Identify which cell holds the provided text, then report its (X, Y) central coordinate. 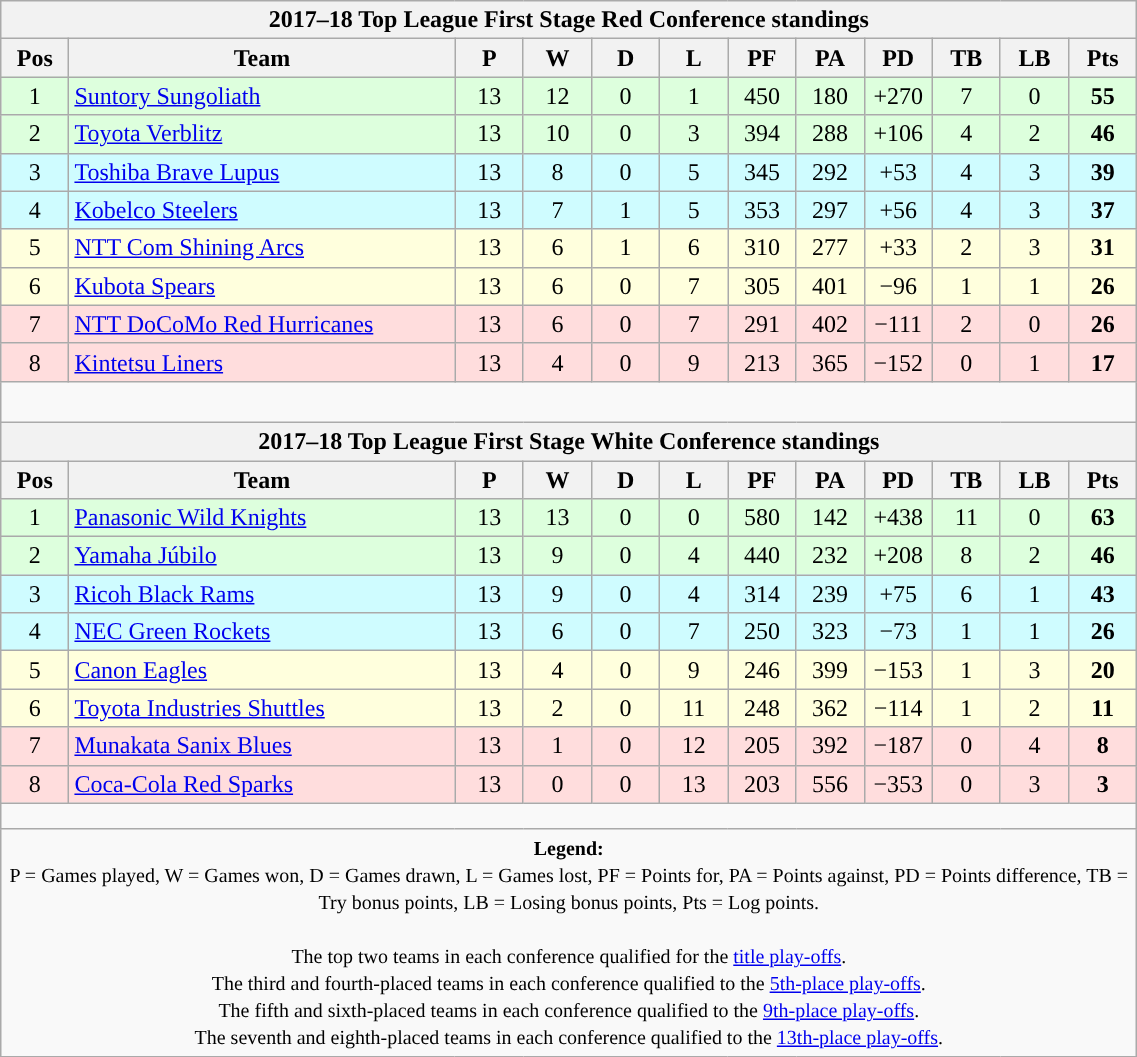
248 (762, 708)
277 (830, 248)
Ricoh Black Rams (262, 594)
305 (762, 286)
43 (1103, 594)
Yamaha Júbilo (262, 556)
NEC Green Rockets (262, 632)
556 (830, 784)
402 (830, 324)
−73 (898, 632)
Kubota Spears (262, 286)
−96 (898, 286)
399 (830, 670)
580 (762, 518)
292 (830, 172)
NTT DoCoMo Red Hurricanes (262, 324)
2017–18 Top League First Stage Red Conference standings (569, 20)
Toyota Industries Shuttles (262, 708)
365 (830, 362)
314 (762, 594)
323 (830, 632)
+106 (898, 134)
232 (830, 556)
450 (762, 96)
+208 (898, 556)
291 (762, 324)
Kobelco Steelers (262, 210)
Canon Eagles (262, 670)
239 (830, 594)
353 (762, 210)
−152 (898, 362)
440 (762, 556)
+53 (898, 172)
39 (1103, 172)
+56 (898, 210)
+75 (898, 594)
203 (762, 784)
250 (762, 632)
−187 (898, 746)
297 (830, 210)
+438 (898, 518)
−153 (898, 670)
55 (1103, 96)
2017–18 Top League First Stage White Conference standings (569, 441)
246 (762, 670)
213 (762, 362)
392 (830, 746)
+33 (898, 248)
180 (830, 96)
Suntory Sungoliath (262, 96)
310 (762, 248)
10 (557, 134)
Panasonic Wild Knights (262, 518)
NTT Com Shining Arcs (262, 248)
Toyota Verblitz (262, 134)
288 (830, 134)
−111 (898, 324)
Toshiba Brave Lupus (262, 172)
Kintetsu Liners (262, 362)
142 (830, 518)
Coca-Cola Red Sparks (262, 784)
394 (762, 134)
−353 (898, 784)
31 (1103, 248)
Munakata Sanix Blues (262, 746)
205 (762, 746)
37 (1103, 210)
20 (1103, 670)
362 (830, 708)
+270 (898, 96)
345 (762, 172)
17 (1103, 362)
63 (1103, 518)
−114 (898, 708)
401 (830, 286)
